Locate the cell with the specified text and output its [X, Y] center coordinate. 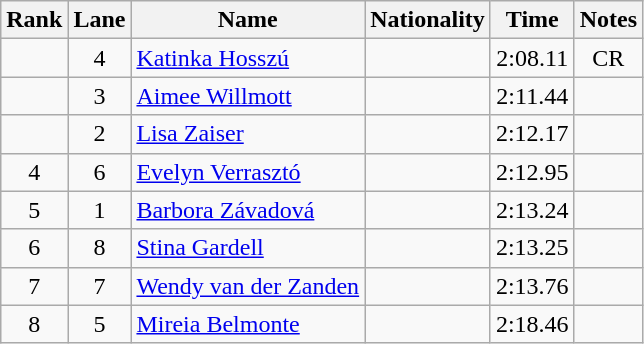
Katinka Hosszú [248, 58]
Notes [608, 20]
Time [532, 20]
2:13.76 [532, 286]
3 [100, 96]
Name [248, 20]
Wendy van der Zanden [248, 286]
Nationality [428, 20]
1 [100, 210]
Rank [34, 20]
Aimee Willmott [248, 96]
Lane [100, 20]
2 [100, 134]
Barbora Závadová [248, 210]
Stina Gardell [248, 248]
2:11.44 [532, 96]
Evelyn Verrasztó [248, 172]
Mireia Belmonte [248, 324]
2:13.24 [532, 210]
2:12.17 [532, 134]
Lisa Zaiser [248, 134]
CR [608, 58]
2:08.11 [532, 58]
2:13.25 [532, 248]
2:12.95 [532, 172]
2:18.46 [532, 324]
